Capture the cell that displays the provided text and extract its (X, Y) central coordinate. 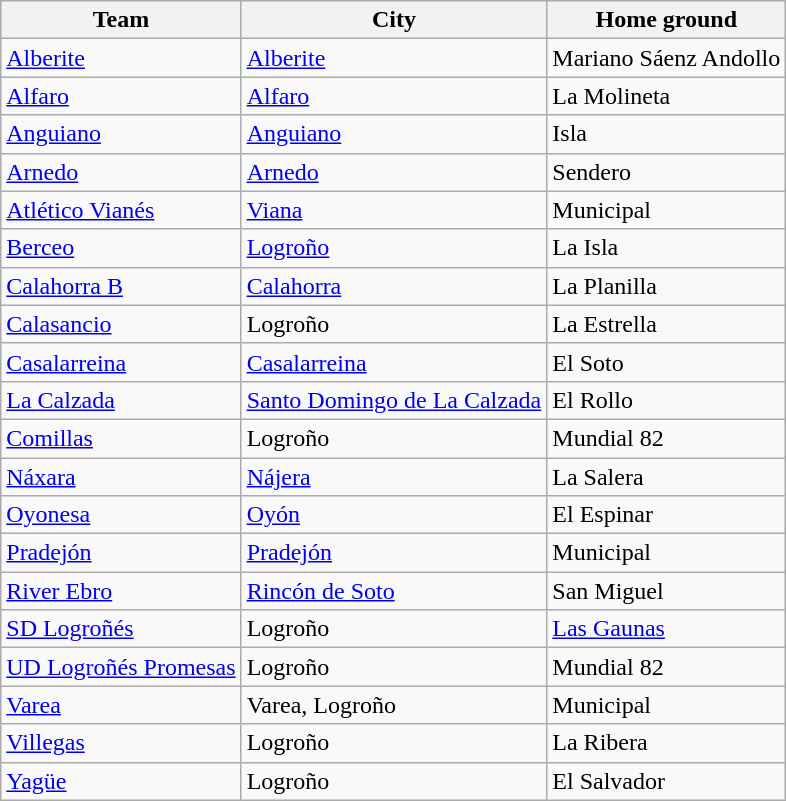
La Molineta (666, 96)
El Rollo (666, 400)
Yagüe (121, 781)
Villegas (121, 743)
La Estrella (666, 324)
River Ebro (121, 591)
Sendero (666, 172)
Isla (666, 134)
La Salera (666, 477)
Calahorra B (121, 286)
La Ribera (666, 743)
City (394, 20)
El Espinar (666, 515)
Calahorra (394, 286)
Mariano Sáenz Andollo (666, 58)
Oyonesa (121, 515)
Oyón (394, 515)
SD Logroñés (121, 629)
San Miguel (666, 591)
Calasancio (121, 324)
Las Gaunas (666, 629)
Viana (394, 210)
El Salvador (666, 781)
Comillas (121, 438)
Rincón de Soto (394, 591)
Náxara (121, 477)
Team (121, 20)
Varea (121, 705)
Nájera (394, 477)
Varea, Logroño (394, 705)
La Isla (666, 248)
La Calzada (121, 400)
Berceo (121, 248)
Home ground (666, 20)
Santo Domingo de La Calzada (394, 400)
La Planilla (666, 286)
El Soto (666, 362)
Atlético Vianés (121, 210)
UD Logroñés Promesas (121, 667)
